Return [X, Y] of the center of cell containing provided text 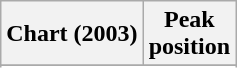
Chart (2003) [72, 34]
Peakposition [189, 34]
